Pinpoint the cell where the given text exists, returning its [x, y] midpoint coordinate. 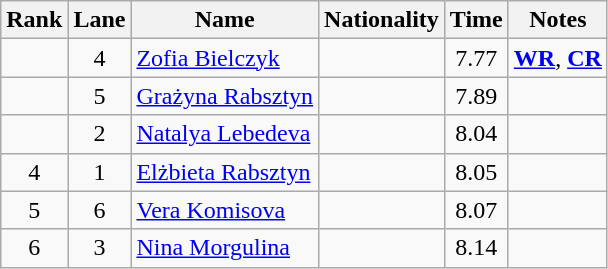
8.04 [476, 134]
Zofia Bielczyk [225, 58]
Nationality [382, 20]
Nina Morgulina [225, 248]
Notes [558, 20]
8.05 [476, 172]
2 [100, 134]
Grażyna Rabsztyn [225, 96]
7.89 [476, 96]
WR, CR [558, 58]
Natalya Lebedeva [225, 134]
Vera Komisova [225, 210]
Lane [100, 20]
1 [100, 172]
3 [100, 248]
Elżbieta Rabsztyn [225, 172]
8.07 [476, 210]
Time [476, 20]
7.77 [476, 58]
8.14 [476, 248]
Name [225, 20]
Rank [34, 20]
